Output the [X, Y] coordinate of the center of the cell containing the given text.  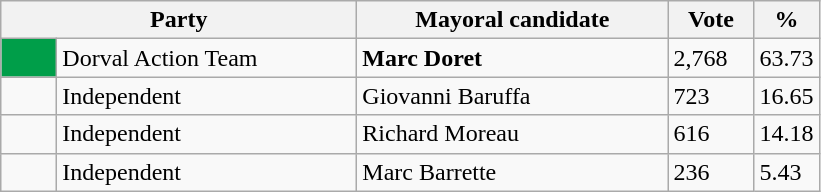
Giovanni Baruffa [512, 96]
Marc Doret [512, 58]
Vote [711, 20]
616 [711, 134]
Marc Barrette [512, 172]
16.65 [786, 96]
Richard Moreau [512, 134]
2,768 [711, 58]
5.43 [786, 172]
723 [711, 96]
Mayoral candidate [512, 20]
63.73 [786, 58]
Dorval Action Team [207, 58]
Party [179, 20]
236 [711, 172]
% [786, 20]
14.18 [786, 134]
